Return the (X, Y) coordinate for the center point of the cell that contains the specified text.  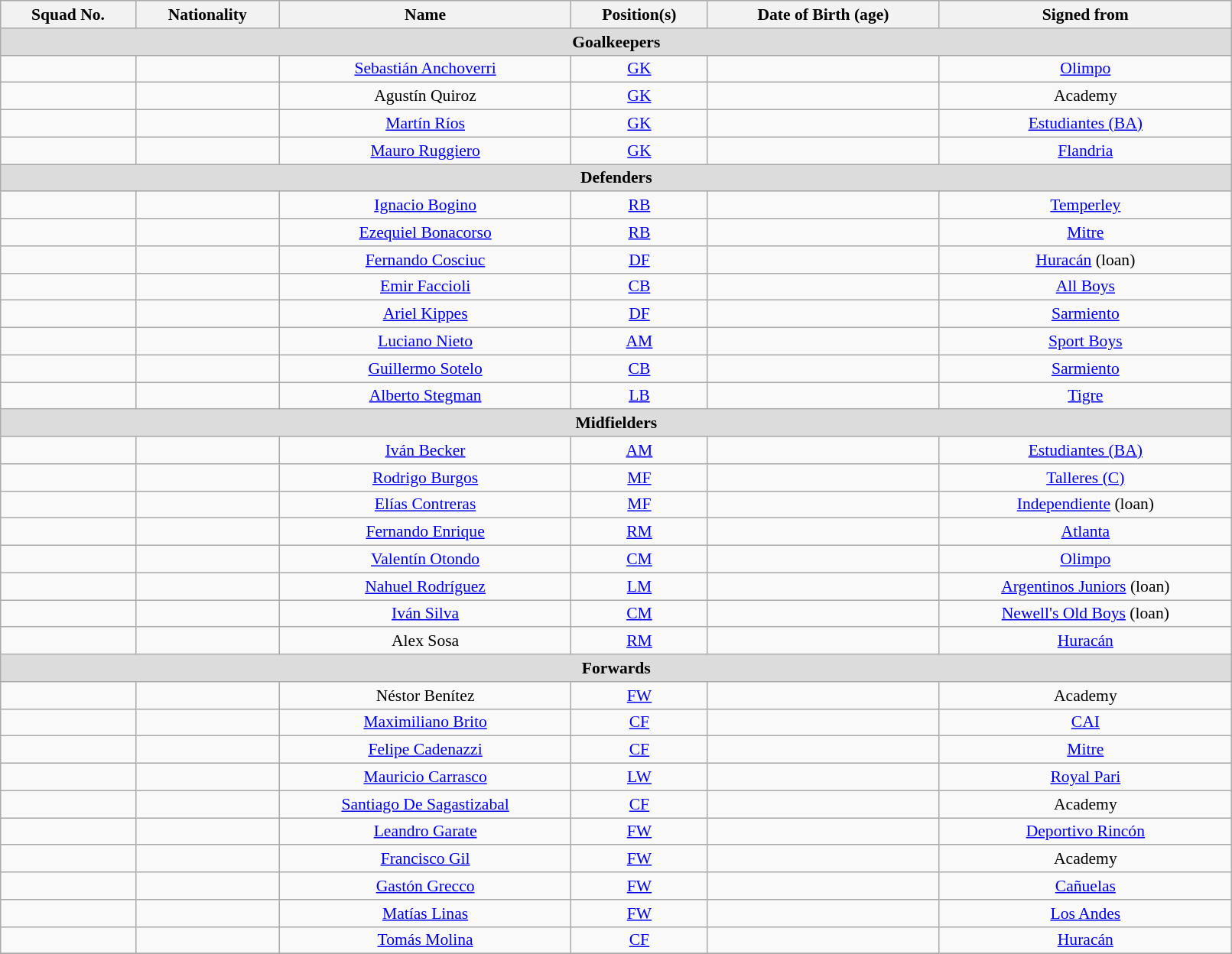
Matías Linas (425, 913)
Maximiliano Brito (425, 722)
Mauro Ruggiero (425, 151)
Sport Boys (1086, 342)
Goalkeepers (616, 42)
Emir Faccioli (425, 287)
Valentín Otondo (425, 560)
Nahuel Rodríguez (425, 586)
Talleres (C) (1086, 478)
Tomás Molina (425, 940)
Atlanta (1086, 532)
Agustín Quiroz (425, 96)
Felipe Cadenazzi (425, 750)
Huracán (loan) (1086, 260)
Date of Birth (age) (823, 15)
Alex Sosa (425, 641)
Alberto Stegman (425, 396)
Rodrigo Burgos (425, 478)
Defenders (616, 178)
All Boys (1086, 287)
LM (639, 586)
Guillermo Sotelo (425, 368)
Newell's Old Boys (loan) (1086, 614)
Position(s) (639, 15)
Deportivo Rincón (1086, 832)
LB (639, 396)
Fernando Enrique (425, 532)
Royal Pari (1086, 777)
Santiago De Sagastizabal (425, 804)
Argentinos Juniors (loan) (1086, 586)
LW (639, 777)
Temperley (1086, 206)
Squad No. (68, 15)
Martín Ríos (425, 124)
Luciano Nieto (425, 342)
Cañuelas (1086, 886)
Ariel Kippes (425, 314)
Leandro Garate (425, 832)
Signed from (1086, 15)
Name (425, 15)
Tigre (1086, 396)
Ezequiel Bonacorso (425, 232)
Flandria (1086, 151)
Elías Contreras (425, 505)
Independiente (loan) (1086, 505)
Los Andes (1086, 913)
Iván Silva (425, 614)
Gastón Grecco (425, 886)
CAI (1086, 722)
Ignacio Bogino (425, 206)
Francisco Gil (425, 859)
Iván Becker (425, 450)
Midfielders (616, 423)
Nationality (207, 15)
Mauricio Carrasco (425, 777)
Sebastián Anchoverri (425, 69)
Néstor Benítez (425, 696)
Forwards (616, 668)
Fernando Cosciuc (425, 260)
